Detect which cell encompasses the target text, then output its [x, y] center coordinate. 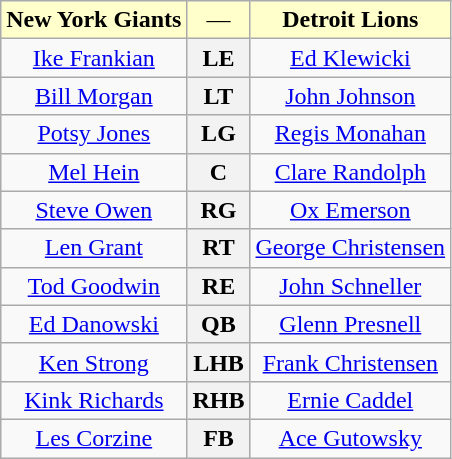
Ace Gutowsky [350, 438]
RG [218, 210]
LG [218, 134]
Glenn Presnell [350, 324]
Len Grant [94, 248]
LHB [218, 362]
Mel Hein [94, 172]
LE [218, 58]
FB [218, 438]
QB [218, 324]
Kink Richards [94, 400]
RT [218, 248]
— [218, 20]
Frank Christensen [350, 362]
Ernie Caddel [350, 400]
C [218, 172]
Clare Randolph [350, 172]
Detroit Lions [350, 20]
Ed Danowski [94, 324]
Ken Strong [94, 362]
Bill Morgan [94, 96]
Ed Klewicki [350, 58]
LT [218, 96]
George Christensen [350, 248]
Tod Goodwin [94, 286]
New York Giants [94, 20]
Ike Frankian [94, 58]
Potsy Jones [94, 134]
Regis Monahan [350, 134]
John Johnson [350, 96]
Ox Emerson [350, 210]
RE [218, 286]
Les Corzine [94, 438]
RHB [218, 400]
John Schneller [350, 286]
Steve Owen [94, 210]
